Output the (x, y) coordinate of the center of the cell containing the given text.  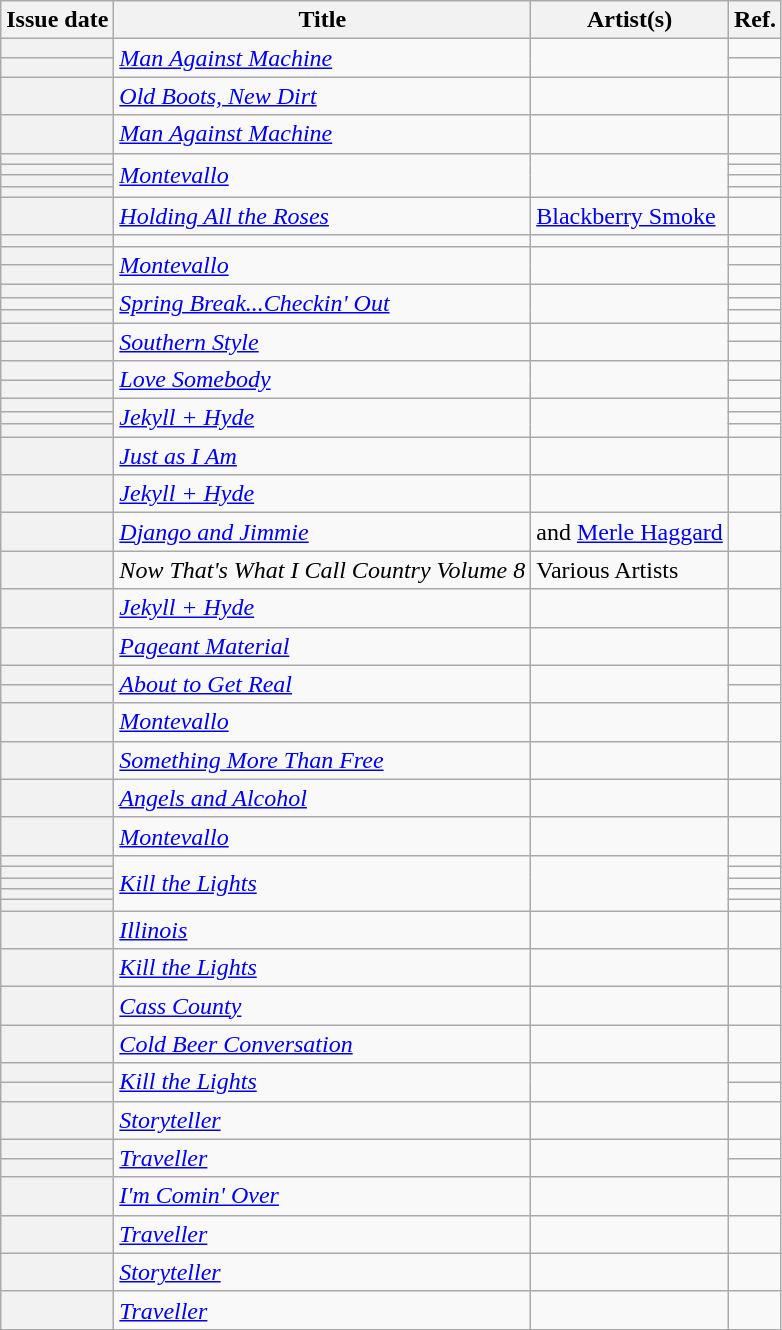
Issue date (58, 20)
Cass County (322, 1006)
Angels and Alcohol (322, 798)
Django and Jimmie (322, 532)
Holding All the Roses (322, 216)
Title (322, 20)
About to Get Real (322, 684)
Now That's What I Call Country Volume 8 (322, 570)
Blackberry Smoke (630, 216)
Old Boots, New Dirt (322, 96)
Various Artists (630, 570)
Illinois (322, 930)
Spring Break...Checkin' Out (322, 303)
Cold Beer Conversation (322, 1044)
Southern Style (322, 341)
I'm Comin' Over (322, 1196)
Ref. (754, 20)
Artist(s) (630, 20)
Something More Than Free (322, 760)
Pageant Material (322, 646)
Just as I Am (322, 456)
Love Somebody (322, 380)
and Merle Haggard (630, 532)
